Output the (X, Y) coordinate of the center of the cell containing the given text.  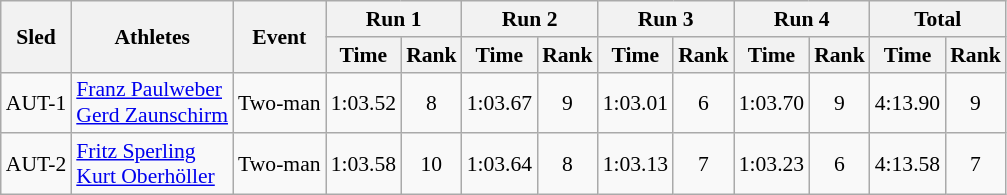
1:03.67 (500, 102)
Franz PaulweberGerd Zaunschirm (152, 102)
Event (280, 36)
1:03.23 (772, 164)
1:03.58 (364, 164)
Fritz SperlingKurt Oberhöller (152, 164)
Sled (36, 36)
AUT-2 (36, 164)
Run 4 (802, 19)
1:03.01 (636, 102)
1:03.13 (636, 164)
Athletes (152, 36)
1:03.52 (364, 102)
AUT-1 (36, 102)
Run 1 (394, 19)
4:13.58 (908, 164)
Run 2 (530, 19)
Run 3 (666, 19)
Total (938, 19)
10 (432, 164)
1:03.70 (772, 102)
4:13.90 (908, 102)
1:03.64 (500, 164)
